Capture the cell that displays the provided text and extract its [X, Y] central coordinate. 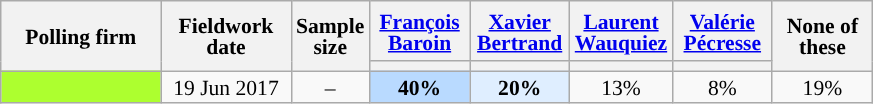
François Baroin [419, 31]
Fieldwork date [226, 36]
– [330, 86]
Laurent Wauquiez [621, 31]
40% [419, 86]
8% [722, 86]
Xavier Bertrand [520, 31]
Polling firm [81, 36]
Samplesize [330, 36]
20% [520, 86]
Valérie Pécresse [722, 31]
19% [822, 86]
19 Jun 2017 [226, 86]
None of these [822, 36]
13% [621, 86]
